Detect which cell encompasses the target text, then output its (x, y) center coordinate. 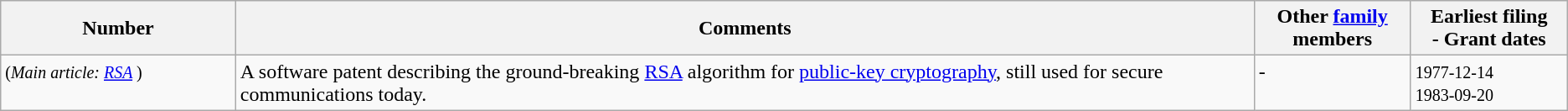
Comments (745, 29)
(Main article: RSA ) (119, 82)
Other family members (1332, 29)
Earliest filing - Grant dates (1489, 29)
Number (119, 29)
A software patent describing the ground-breaking RSA algorithm for public-key cryptography, still used for secure communications today. (745, 82)
- (1332, 82)
1977-12-14 1983-09-20 (1489, 82)
